Output the (X, Y) coordinate of the center of the cell containing the given text.  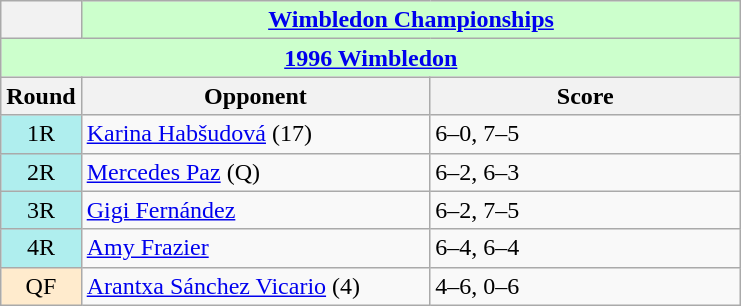
Gigi Fernández (256, 210)
1996 Wimbledon (371, 58)
6–0, 7–5 (586, 134)
Karina Habšudová (17) (256, 134)
Score (586, 96)
3R (41, 210)
QF (41, 286)
Amy Frazier (256, 248)
6–2, 6–3 (586, 172)
6–2, 7–5 (586, 210)
Round (41, 96)
Wimbledon Championships (411, 20)
Opponent (256, 96)
2R (41, 172)
6–4, 6–4 (586, 248)
Arantxa Sánchez Vicario (4) (256, 286)
Mercedes Paz (Q) (256, 172)
4R (41, 248)
1R (41, 134)
4–6, 0–6 (586, 286)
